Capture the cell that displays the provided text and extract its [X, Y] central coordinate. 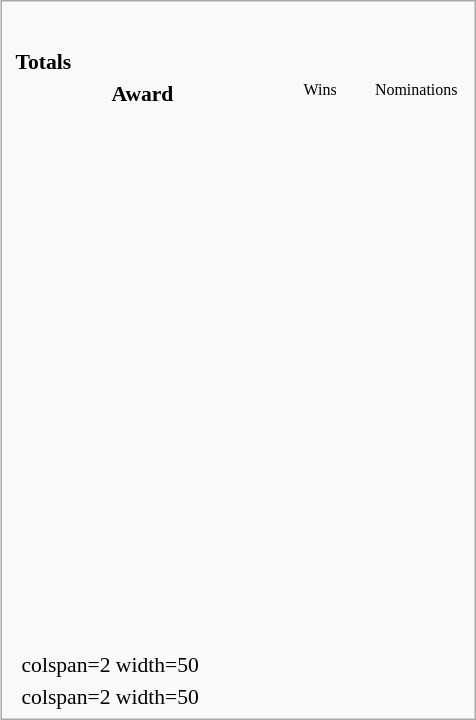
Award [142, 93]
Totals Award Wins Nominations [239, 333]
Totals [238, 62]
Nominations [416, 93]
Wins [320, 93]
